For the text-containing cell, return its midpoint in (x, y) coordinate format. 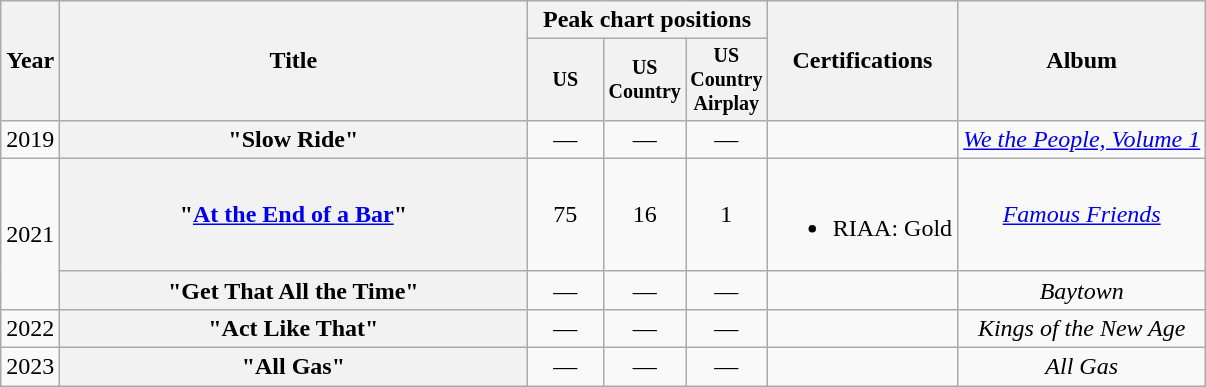
"All Gas" (294, 367)
All Gas (1082, 367)
16 (645, 214)
2019 (30, 139)
"Act Like That" (294, 328)
Baytown (1082, 290)
US Country (645, 80)
"Get That All the Time" (294, 290)
We the People, Volume 1 (1082, 139)
75 (566, 214)
Certifications (862, 61)
RIAA: Gold (862, 214)
Peak chart positions (647, 20)
Album (1082, 61)
Kings of the New Age (1082, 328)
Year (30, 61)
Title (294, 61)
2022 (30, 328)
2021 (30, 234)
US (566, 80)
Famous Friends (1082, 214)
"Slow Ride" (294, 139)
US Country Airplay (727, 80)
2023 (30, 367)
1 (727, 214)
"At the End of a Bar" (294, 214)
